Identify which cell holds the provided text, then report its (x, y) central coordinate. 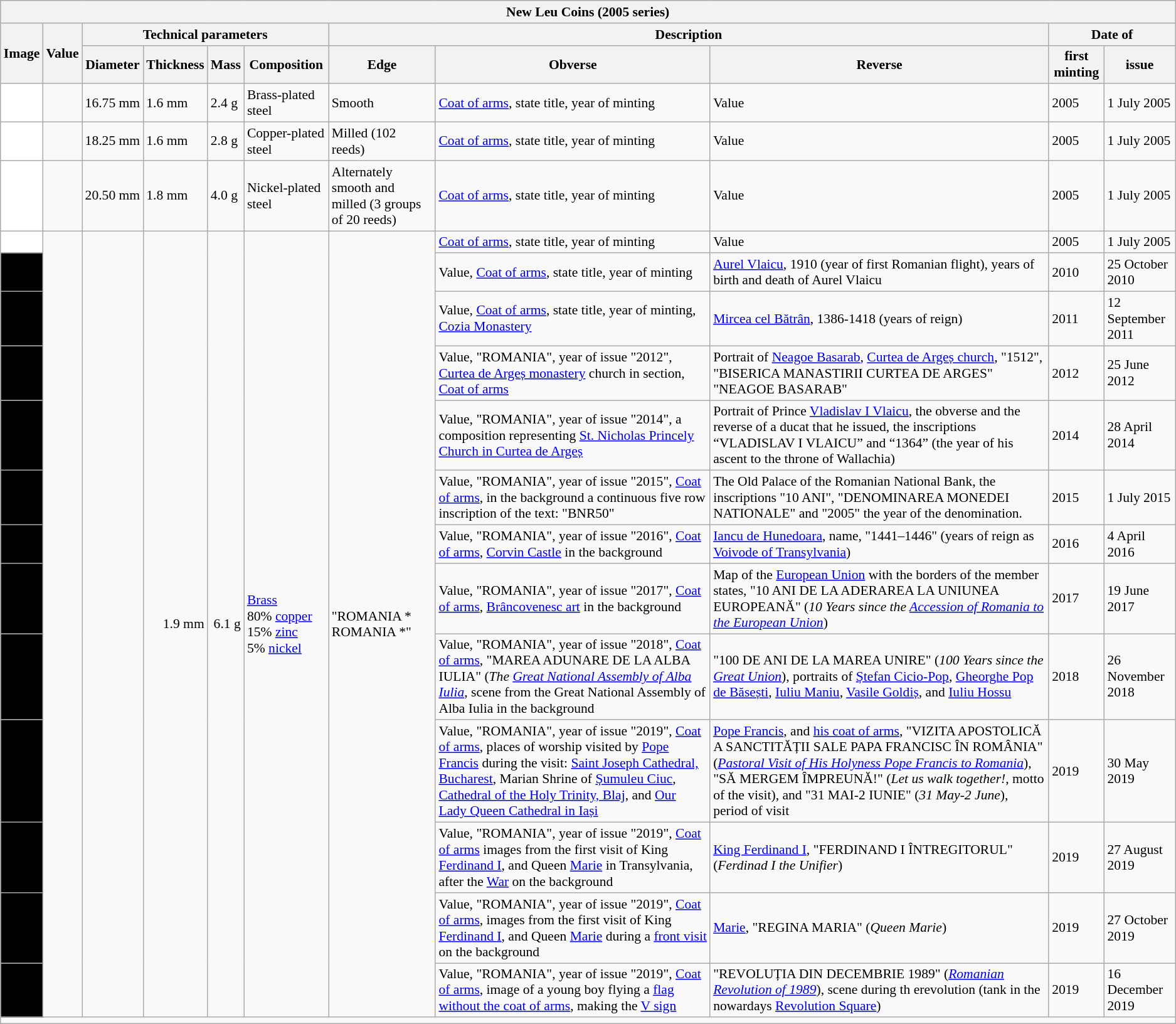
Nickel-plated steel (286, 196)
Value, "ROMANIA", year of issue "2012", Curtea de Argeș monastery church in section, Coat of arms (573, 373)
The Old Palace of the Romanian National Bank, the inscriptions "10 ANI", "DENOMINAREA MONEDEI NATIONALE" and "2005" the year of the denomination. (879, 498)
2015 (1076, 498)
first minting (1076, 64)
28 April 2014 (1139, 435)
Alternately smooth and milled (3 groups of 20 reeds) (383, 196)
Mass (226, 64)
19 June 2017 (1139, 599)
Copper-plated steel (286, 142)
Mircea cel Bătrân, 1386-1418 (years of reign) (879, 319)
Smooth (383, 103)
16 December 2019 (1139, 990)
1 July 2015 (1139, 498)
Aurel Vlaicu, 1910 (year of first Romanian flight), years of birth and death of Aurel Vlaicu (879, 272)
Value, Coat of arms, state title, year of minting (573, 272)
Value, "ROMANIA", year of issue "2015", Coat of arms, in the background a continuous five row inscription of the text: "BNR50" (573, 498)
issue (1139, 64)
2.4 g (226, 103)
Thickness (176, 64)
"REVOLUȚIA DIN DECEMBRIE 1989" (Romanian Revolution of 1989), scene during th erevolution (tank in the nowardays Revolution Square) (879, 990)
2017 (1076, 599)
1.9 mm (176, 624)
New Leu Coins (2005 series) (588, 12)
Technical parameters (206, 35)
Edge (383, 64)
26 November 2018 (1139, 677)
12 September 2011 (1139, 319)
King Ferdinand I, "FERDINAND I ÎNTREGITORUL" (Ferdinad I the Unifier) (879, 858)
2016 (1076, 545)
Composition (286, 64)
Diameter (113, 64)
"ROMANIA * ROMANIA *" (383, 624)
Value, "ROMANIA", year of issue "2016", Coat of arms, Corvin Castle in the background (573, 545)
Reverse (879, 64)
Brass-plated steel (286, 103)
30 May 2019 (1139, 772)
Portrait of Neagoe Basarab, Curtea de Argeș church, "1512", "BISERICA MANASTIRII CURTEA DE ARGES" "NEAGOE BASARAB" (879, 373)
Date of (1112, 35)
Image (22, 54)
Description (689, 35)
2.8 g (226, 142)
27 August 2019 (1139, 858)
27 October 2019 (1139, 928)
Obverse (573, 64)
2011 (1076, 319)
4 April 2016 (1139, 545)
Value, "ROMANIA", year of issue "2019", Coat of arms, image of a young boy flying a flag without the coat of arms, making the V sign (573, 990)
2014 (1076, 435)
Value, Coat of arms, state title, year of minting, Cozia Monastery (573, 319)
Iancu de Hunedoara, name, "1441–1446" (years of reign as Voivode of Transylvania) (879, 545)
Value, "ROMANIA", year of issue "2014", a composition representing St. Nicholas Princely Church in Curtea de Argeș (573, 435)
20.50 mm (113, 196)
2012 (1076, 373)
Value, "ROMANIA", year of issue "2017", Coat of arms, Brâncovenesc art in the background (573, 599)
2010 (1076, 272)
4.0 g (226, 196)
1.8 mm (176, 196)
25 June 2012 (1139, 373)
Marie, "REGINA MARIA" (Queen Marie) (879, 928)
2018 (1076, 677)
6.1 g (226, 624)
Brass80% copper15% zinc5% nickel (286, 624)
18.25 mm (113, 142)
Milled (102 reeds) (383, 142)
25 October 2010 (1139, 272)
16.75 mm (113, 103)
